From the cell containing the given text, extract its center point as (X, Y) coordinate. 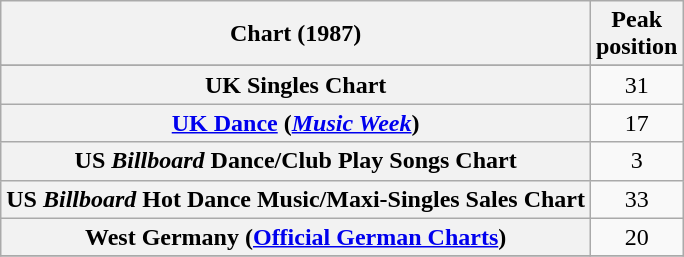
33 (636, 199)
UK Singles Chart (296, 85)
Chart (1987) (296, 34)
3 (636, 161)
20 (636, 237)
US Billboard Hot Dance Music/Maxi-Singles Sales Chart (296, 199)
31 (636, 85)
Peakposition (636, 34)
17 (636, 123)
US Billboard Dance/Club Play Songs Chart (296, 161)
UK Dance (Music Week) (296, 123)
West Germany (Official German Charts) (296, 237)
